Determine the (X, Y) coordinate at the center of the cell enclosing the given text.  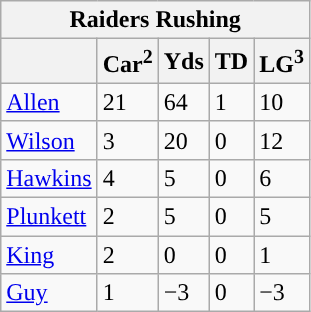
4 (128, 178)
Yds (184, 62)
21 (128, 102)
Guy (49, 293)
3 (128, 140)
King (49, 255)
TD (231, 62)
10 (282, 102)
Plunkett (49, 217)
12 (282, 140)
LG3 (282, 62)
Raiders Rushing (156, 20)
Allen (49, 102)
Wilson (49, 140)
Car2 (128, 62)
6 (282, 178)
20 (184, 140)
Hawkins (49, 178)
64 (184, 102)
